For the text-containing cell, return its midpoint in [x, y] coordinate format. 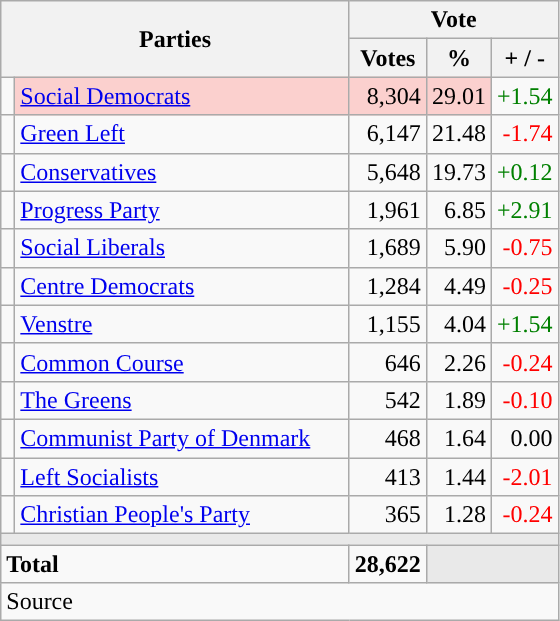
Votes [388, 58]
Green Left [182, 134]
646 [388, 362]
28,622 [388, 564]
Left Socialists [182, 477]
413 [388, 477]
+2.91 [524, 210]
Vote [454, 20]
5.90 [458, 248]
+0.12 [524, 172]
21.48 [458, 134]
-0.10 [524, 400]
Source [280, 602]
5,648 [388, 172]
1.28 [458, 515]
+ / - [524, 58]
29.01 [458, 96]
-2.01 [524, 477]
0.00 [524, 438]
1.89 [458, 400]
Christian People's Party [182, 515]
Common Course [182, 362]
Communist Party of Denmark [182, 438]
6,147 [388, 134]
1.44 [458, 477]
8,304 [388, 96]
-0.75 [524, 248]
Progress Party [182, 210]
Total [176, 564]
4.49 [458, 286]
542 [388, 400]
468 [388, 438]
Centre Democrats [182, 286]
Conservatives [182, 172]
-1.74 [524, 134]
Social Liberals [182, 248]
Venstre [182, 324]
Parties [176, 39]
The Greens [182, 400]
1.64 [458, 438]
4.04 [458, 324]
1,284 [388, 286]
Social Democrats [182, 96]
-0.25 [524, 286]
365 [388, 515]
% [458, 58]
6.85 [458, 210]
1,961 [388, 210]
2.26 [458, 362]
19.73 [458, 172]
1,689 [388, 248]
1,155 [388, 324]
